Provide the (X, Y) coordinate of the cell's center where the given text is located.  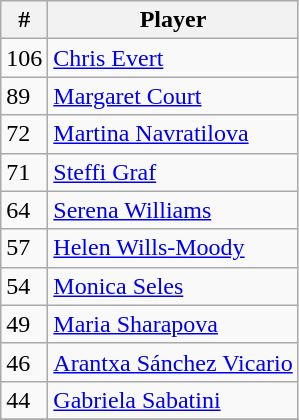
Monica Seles (173, 286)
106 (24, 58)
# (24, 20)
57 (24, 248)
Gabriela Sabatini (173, 400)
Chris Evert (173, 58)
Arantxa Sánchez Vicario (173, 362)
49 (24, 324)
Serena Williams (173, 210)
71 (24, 172)
89 (24, 96)
Margaret Court (173, 96)
72 (24, 134)
54 (24, 286)
Martina Navratilova (173, 134)
64 (24, 210)
44 (24, 400)
Maria Sharapova (173, 324)
Steffi Graf (173, 172)
Player (173, 20)
Helen Wills-Moody (173, 248)
46 (24, 362)
